Search for the cell housing the specified text and yield its (X, Y) center coordinate. 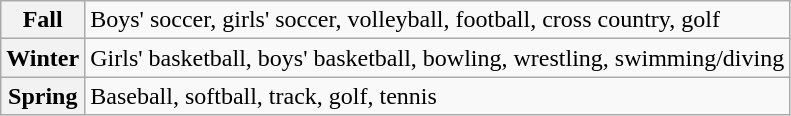
Girls' basketball, boys' basketball, bowling, wrestling, swimming/diving (438, 58)
Baseball, softball, track, golf, tennis (438, 96)
Fall (43, 20)
Spring (43, 96)
Winter (43, 58)
Boys' soccer, girls' soccer, volleyball, football, cross country, golf (438, 20)
